Scan for the cell matching the given text and deliver its [X, Y] coordinate at center. 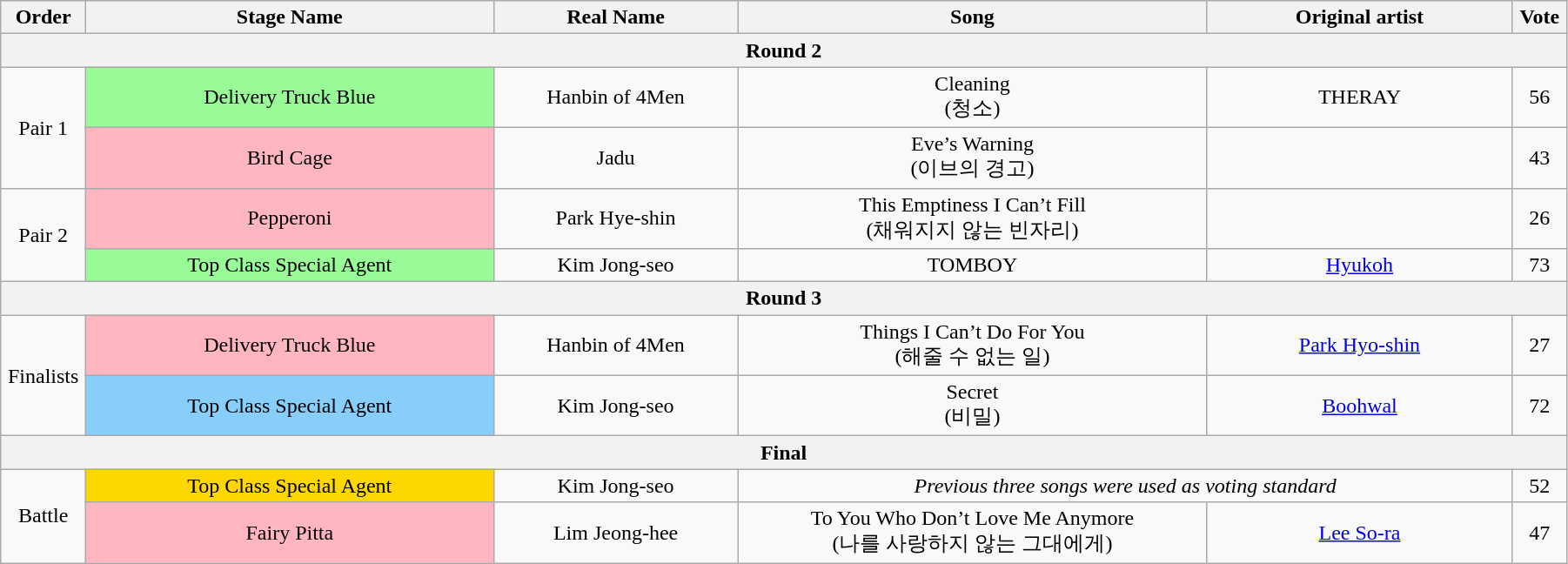
Park Hyo-shin [1359, 346]
Battle [44, 516]
Cleaning(청소) [973, 97]
THERAY [1359, 97]
26 [1539, 218]
Eve’s Warning(이브의 경고) [973, 158]
Pair 2 [44, 235]
To You Who Don’t Love Me Anymore(나를 사랑하지 않는 그대에게) [973, 533]
Bird Cage [290, 158]
Hyukoh [1359, 265]
TOMBOY [973, 265]
56 [1539, 97]
73 [1539, 265]
27 [1539, 346]
Pair 1 [44, 127]
47 [1539, 533]
52 [1539, 486]
Finalists [44, 376]
43 [1539, 158]
This Emptiness I Can’t Fill(채워지지 않는 빈자리) [973, 218]
Original artist [1359, 17]
Things I Can’t Do For You(해줄 수 없는 일) [973, 346]
Round 2 [784, 50]
Lee So-ra [1359, 533]
Real Name [616, 17]
72 [1539, 406]
Order [44, 17]
Fairy Pitta [290, 533]
Final [784, 453]
Secret(비밀) [973, 406]
Lim Jeong-hee [616, 533]
Previous three songs were used as voting standard [1125, 486]
Pepperoni [290, 218]
Jadu [616, 158]
Song [973, 17]
Park Hye-shin [616, 218]
Vote [1539, 17]
Round 3 [784, 299]
Stage Name [290, 17]
Boohwal [1359, 406]
